Capture the cell that displays the provided text and extract its (X, Y) central coordinate. 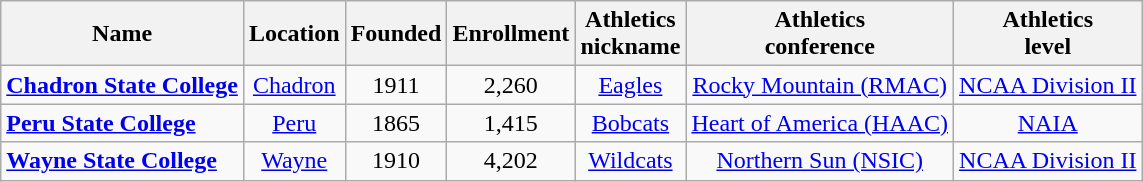
Peru State College (122, 123)
2,260 (511, 85)
Enrollment (511, 34)
1,415 (511, 123)
Location (294, 34)
Eagles (630, 85)
Name (122, 34)
1911 (396, 85)
Founded (396, 34)
Wildcats (630, 161)
1910 (396, 161)
Chadron (294, 85)
NAIA (1048, 123)
Chadron State College (122, 85)
Heart of America (HAAC) (820, 123)
Bobcats (630, 123)
4,202 (511, 161)
Rocky Mountain (RMAC) (820, 85)
Athleticslevel (1048, 34)
Northern Sun (NSIC) (820, 161)
Athleticsnickname (630, 34)
1865 (396, 123)
Peru (294, 123)
Wayne (294, 161)
Athleticsconference (820, 34)
Wayne State College (122, 161)
